Output the [X, Y] coordinate of the center of the cell containing the given text.  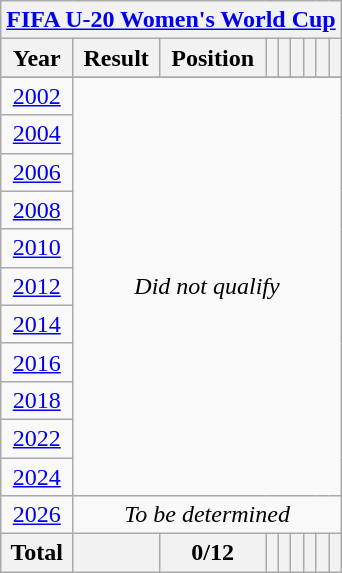
2014 [37, 324]
2006 [37, 172]
Result [116, 58]
2004 [37, 134]
2024 [37, 477]
2018 [37, 400]
2008 [37, 210]
2012 [37, 286]
Did not qualify [207, 286]
To be determined [207, 515]
2026 [37, 515]
2002 [37, 96]
2022 [37, 438]
2016 [37, 362]
0/12 [212, 553]
FIFA U-20 Women's World Cup [171, 20]
Year [37, 58]
Total [37, 553]
2010 [37, 248]
Position [212, 58]
